Find where the given text appears and provide that cell's center as [X, Y] coordinate. 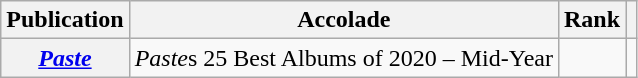
Accolade [344, 20]
Pastes 25 Best Albums of 2020 – Mid-Year [344, 58]
Rank [592, 20]
Paste [65, 58]
Publication [65, 20]
